Capture the cell that displays the provided text and extract its (x, y) central coordinate. 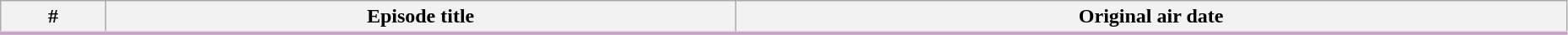
# (53, 17)
Episode title (420, 17)
Original air date (1150, 17)
